For the text-containing cell, return its midpoint in [x, y] coordinate format. 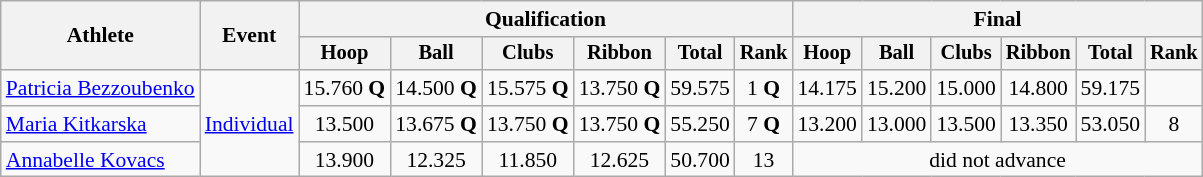
7 Q [764, 124]
59.175 [1110, 88]
14.800 [1038, 88]
59.575 [700, 88]
8 [1174, 124]
Individual [250, 124]
13.350 [1038, 124]
53.050 [1110, 124]
15.200 [896, 88]
Patricia Bezzoubenko [100, 88]
1 Q [764, 88]
15.760 Q [345, 88]
15.575 Q [528, 88]
Athlete [100, 36]
13.000 [896, 124]
Maria Kitkarska [100, 124]
13.675 Q [436, 124]
13.200 [826, 124]
Qualification [546, 19]
15.000 [966, 88]
14.175 [826, 88]
14.500 Q [436, 88]
Final [997, 19]
55.250 [700, 124]
Event [250, 36]
